Detect which cell encompasses the target text, then output its (x, y) center coordinate. 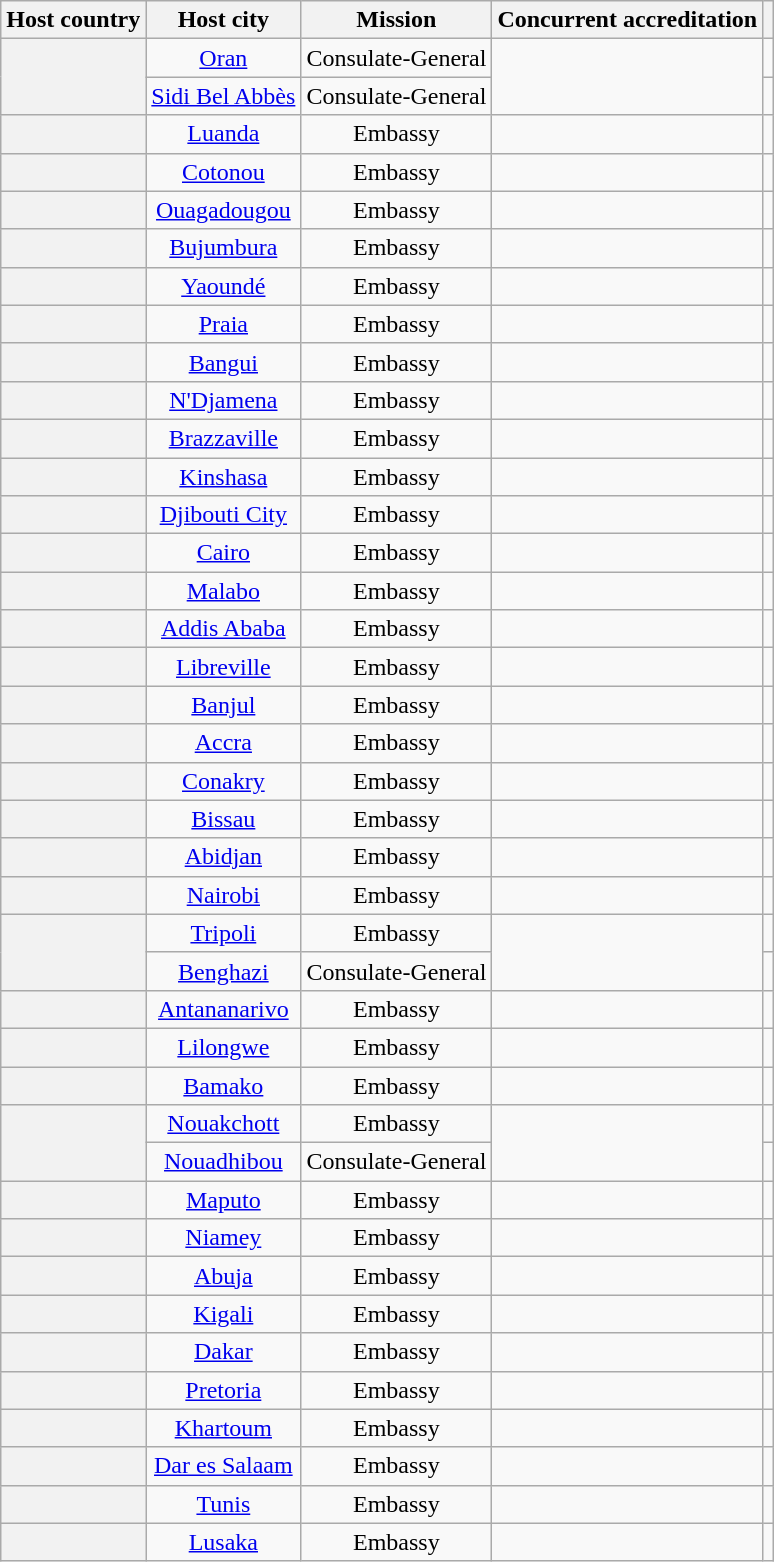
Nouadhibou (224, 1162)
Accra (224, 743)
Oran (224, 58)
Antananarivo (224, 1009)
Bujumbura (224, 248)
Praia (224, 324)
Nairobi (224, 895)
Abuja (224, 1276)
Benghazi (224, 971)
Conakry (224, 781)
Lusaka (224, 1542)
Bangui (224, 362)
Banjul (224, 705)
Nouakchott (224, 1124)
Bamako (224, 1085)
Dar es Salaam (224, 1466)
Khartoum (224, 1428)
Libreville (224, 667)
Cairo (224, 553)
Abidjan (224, 857)
Lilongwe (224, 1047)
Addis Ababa (224, 629)
N'Djamena (224, 400)
Dakar (224, 1352)
Host city (224, 20)
Djibouti City (224, 515)
Bissau (224, 819)
Brazzaville (224, 438)
Ouagadougou (224, 210)
Maputo (224, 1200)
Tripoli (224, 933)
Host country (74, 20)
Malabo (224, 591)
Pretoria (224, 1390)
Yaoundé (224, 286)
Concurrent accreditation (628, 20)
Kigali (224, 1314)
Kinshasa (224, 477)
Luanda (224, 134)
Sidi Bel Abbès (224, 96)
Niamey (224, 1238)
Tunis (224, 1504)
Cotonou (224, 172)
Mission (396, 20)
